Locate the cell with the specified text and output its [X, Y] center coordinate. 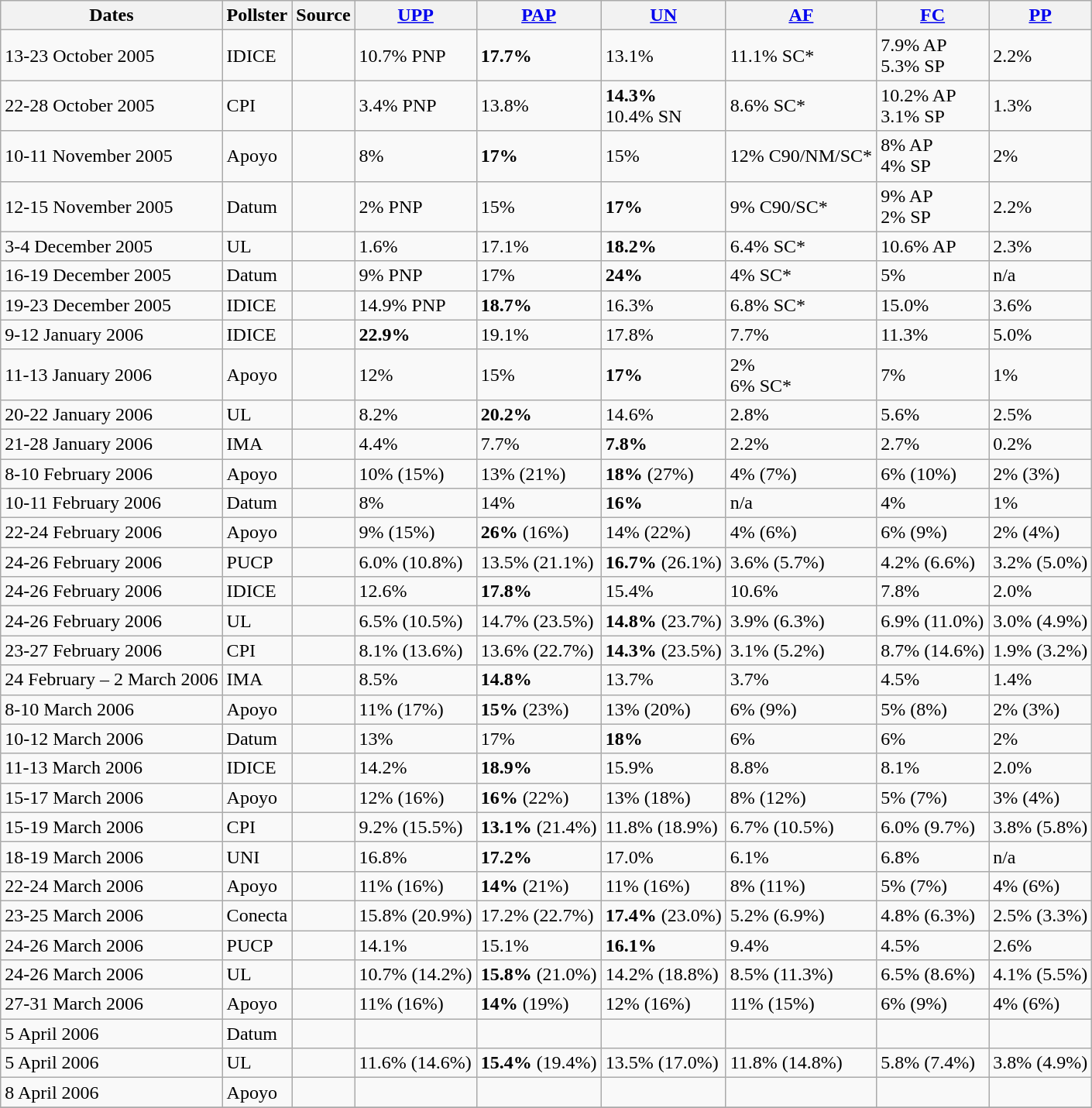
11.1% SC* [801, 56]
Conecta [257, 915]
Dates [112, 15]
4% [932, 503]
2.5% (3.3%) [1041, 915]
10.6% [801, 592]
8.2% [415, 414]
8-10 February 2006 [112, 473]
12.6% [415, 592]
8.1% (13.6%) [415, 650]
3.7% [801, 680]
8.6% SC* [801, 105]
3.6% [1041, 305]
6.8% [932, 856]
27-31 March 2006 [112, 1004]
UN [663, 15]
10.6% AP [932, 246]
10-12 March 2006 [112, 739]
5% (8%) [932, 709]
8.5% (11.3%) [801, 975]
10.2% AP 3.1% SP [932, 105]
4.8% (6.3%) [932, 915]
2.6% [1041, 945]
17.2% [539, 856]
6.4% SC* [801, 246]
6.7% (10.5%) [801, 827]
14.9% PNP [415, 305]
2% 6% SC* [801, 375]
8 April 2006 [112, 1093]
15.0% [932, 305]
3.1% (5.2%) [801, 650]
17.7% [539, 56]
Pollster [257, 15]
23-27 February 2006 [112, 650]
10-11 November 2005 [112, 156]
13% (21%) [539, 473]
19-23 December 2005 [112, 305]
23-25 March 2006 [112, 915]
0.2% [1041, 444]
15.4% (19.4%) [539, 1063]
10.7% PNP [415, 56]
19.1% [539, 334]
15.1% [539, 945]
21-28 January 2006 [112, 444]
1.4% [1041, 680]
9% (15%) [415, 533]
8% (11%) [801, 886]
16% [663, 503]
26% (16%) [539, 533]
9.4% [801, 945]
11.8% (14.8%) [801, 1063]
UPP [415, 15]
3.0% (4.9%) [1041, 621]
8.7% (14.6%) [932, 650]
FC [932, 15]
17.0% [663, 856]
22-24 February 2006 [112, 533]
6.9% (11.0%) [932, 621]
15-19 March 2006 [112, 827]
8.5% [415, 680]
18.7% [539, 305]
1.9% (3.2%) [1041, 650]
4.4% [415, 444]
10% (15%) [415, 473]
17.4% (23.0%) [663, 915]
2.5% [1041, 414]
14.7% (23.5%) [539, 621]
15.9% [663, 768]
24 February – 2 March 2006 [112, 680]
6.5% (10.5%) [415, 621]
2% (4%) [1041, 533]
10.7% (14.2%) [415, 975]
3.2% (5.0%) [1041, 562]
5.8% (7.4%) [932, 1063]
4% SC* [801, 276]
24% [663, 276]
20-22 January 2006 [112, 414]
11-13 March 2006 [112, 768]
6.1% [801, 856]
22.9% [415, 334]
3.9% (6.3%) [801, 621]
PAP [539, 15]
11.6% (14.6%) [415, 1063]
5.2% (6.9%) [801, 915]
14.3% (23.5%) [663, 650]
UNI [257, 856]
6% (10%) [932, 473]
8% (12%) [801, 798]
3.8% (5.8%) [1041, 827]
4% (7%) [801, 473]
11% (17%) [415, 709]
14% (22%) [663, 533]
5.6% [932, 414]
13% (18%) [663, 798]
14.8% (23.7%) [663, 621]
13.6% (22.7%) [539, 650]
2% PNP [415, 206]
7.9% AP 5.3% SP [932, 56]
6.0% (9.7%) [932, 827]
11-13 January 2006 [112, 375]
22-24 March 2006 [112, 886]
11.8% (18.9%) [663, 827]
9% C90/SC* [801, 206]
15-17 March 2006 [112, 798]
14.2% (18.8%) [663, 975]
16.8% [415, 856]
12% C90/NM/SC* [801, 156]
2.3% [1041, 246]
18.9% [539, 768]
2.8% [801, 414]
12-15 November 2005 [112, 206]
14.3% 10.4% SN [663, 105]
17.2% (22.7%) [539, 915]
13.5% (17.0%) [663, 1063]
15.8% (20.9%) [415, 915]
14.8% [539, 680]
6.5% (8.6%) [932, 975]
5.0% [1041, 334]
13.8% [539, 105]
8.1% [932, 768]
6.0% (10.8%) [415, 562]
18.2% [663, 246]
14% (21%) [539, 886]
15.8% (21.0%) [539, 975]
4.2% (6.6%) [932, 562]
Source [324, 15]
13.5% (21.1%) [539, 562]
15% (23%) [539, 709]
22-28 October 2005 [112, 105]
13.1% [663, 56]
9% PNP [415, 276]
14.1% [415, 945]
3.8% (4.9%) [1041, 1063]
1.6% [415, 246]
16.7% (26.1%) [663, 562]
3% (4%) [1041, 798]
8% AP 4% SP [932, 156]
20.2% [539, 414]
9-12 January 2006 [112, 334]
AF [801, 15]
4.1% (5.5%) [1041, 975]
14% (19%) [539, 1004]
9% AP 2% SP [932, 206]
16.1% [663, 945]
13% (20%) [663, 709]
18-19 March 2006 [112, 856]
3.6% (5.7%) [801, 562]
3.4% PNP [415, 105]
8-10 March 2006 [112, 709]
13-23 October 2005 [112, 56]
3-4 December 2005 [112, 246]
1.3% [1041, 105]
16-19 December 2005 [112, 276]
14% [539, 503]
11.3% [932, 334]
17.1% [539, 246]
9.2% (15.5%) [415, 827]
13.1% (21.4%) [539, 827]
PP [1041, 15]
5% [932, 276]
8.8% [801, 768]
18% [663, 739]
16.3% [663, 305]
15.4% [663, 592]
13.7% [663, 680]
11% (15%) [801, 1004]
14.2% [415, 768]
10-11 February 2006 [112, 503]
18% (27%) [663, 473]
6.8% SC* [801, 305]
16% (22%) [539, 798]
12% [415, 375]
14.6% [663, 414]
13% [415, 739]
2.7% [932, 444]
7% [932, 375]
